Identify which cell holds the provided text, then report its [x, y] central coordinate. 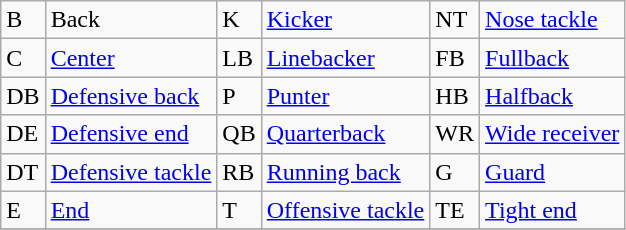
B [23, 20]
Linebacker [346, 58]
G [455, 172]
Quarterback [346, 134]
Running back [346, 172]
QB [239, 134]
Fullback [552, 58]
WR [455, 134]
HB [455, 96]
NT [455, 20]
K [239, 20]
Nose tackle [552, 20]
DT [23, 172]
Defensive back [131, 96]
Defensive tackle [131, 172]
FB [455, 58]
End [131, 210]
P [239, 96]
Defensive end [131, 134]
TE [455, 210]
E [23, 210]
Tight end [552, 210]
DB [23, 96]
Halfback [552, 96]
C [23, 58]
T [239, 210]
Kicker [346, 20]
Wide receiver [552, 134]
Guard [552, 172]
Center [131, 58]
Punter [346, 96]
Offensive tackle [346, 210]
RB [239, 172]
Back [131, 20]
LB [239, 58]
DE [23, 134]
